Pinpoint the cell where the given text exists, returning its [x, y] midpoint coordinate. 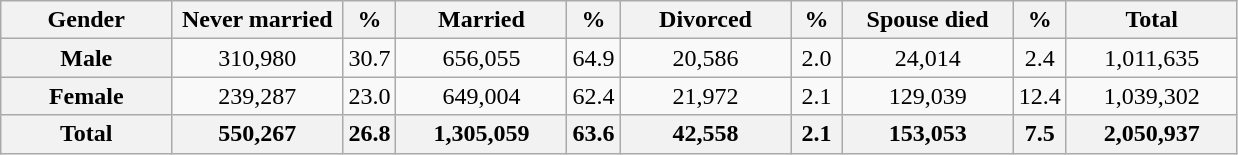
12.4 [1040, 96]
7.5 [1040, 134]
42,558 [706, 134]
21,972 [706, 96]
1,305,059 [482, 134]
Divorced [706, 20]
Male [86, 58]
153,053 [928, 134]
2.4 [1040, 58]
656,055 [482, 58]
62.4 [594, 96]
1,039,302 [1152, 96]
Never married [258, 20]
129,039 [928, 96]
2.0 [816, 58]
310,980 [258, 58]
24,014 [928, 58]
Gender [86, 20]
239,287 [258, 96]
23.0 [370, 96]
30.7 [370, 58]
63.6 [594, 134]
1,011,635 [1152, 58]
Spouse died [928, 20]
2,050,937 [1152, 134]
Female [86, 96]
550,267 [258, 134]
64.9 [594, 58]
20,586 [706, 58]
Married [482, 20]
649,004 [482, 96]
26.8 [370, 134]
